For the text-containing cell, return its midpoint in [X, Y] coordinate format. 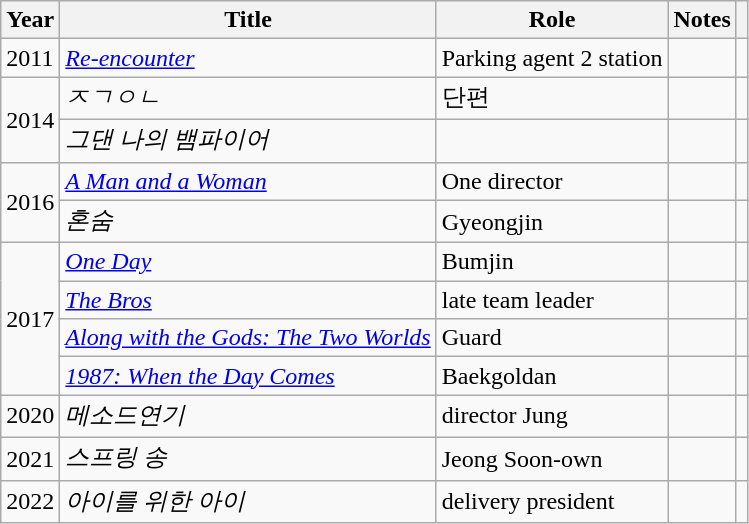
A Man and a Woman [248, 181]
Bumjin [552, 262]
ㅈㄱㅇㄴ [248, 98]
2017 [30, 319]
아이를 위한 아이 [248, 502]
Parking agent 2 station [552, 58]
2020 [30, 416]
One director [552, 181]
Title [248, 20]
2016 [30, 202]
혼숨 [248, 222]
2014 [30, 120]
Guard [552, 338]
메소드연기 [248, 416]
Along with the Gods: The Two Worlds [248, 338]
Gyeongjin [552, 222]
2022 [30, 502]
그댄 나의 뱀파이어 [248, 140]
1987: When the Day Comes [248, 376]
Jeong Soon-own [552, 458]
late team leader [552, 300]
delivery president [552, 502]
2011 [30, 58]
Re-encounter [248, 58]
The Bros [248, 300]
director Jung [552, 416]
Baekgoldan [552, 376]
2021 [30, 458]
Role [552, 20]
Notes [702, 20]
One Day [248, 262]
Year [30, 20]
단편 [552, 98]
스프링 송 [248, 458]
